Extract the (X, Y) coordinate from the center of the cell holding the provided text.  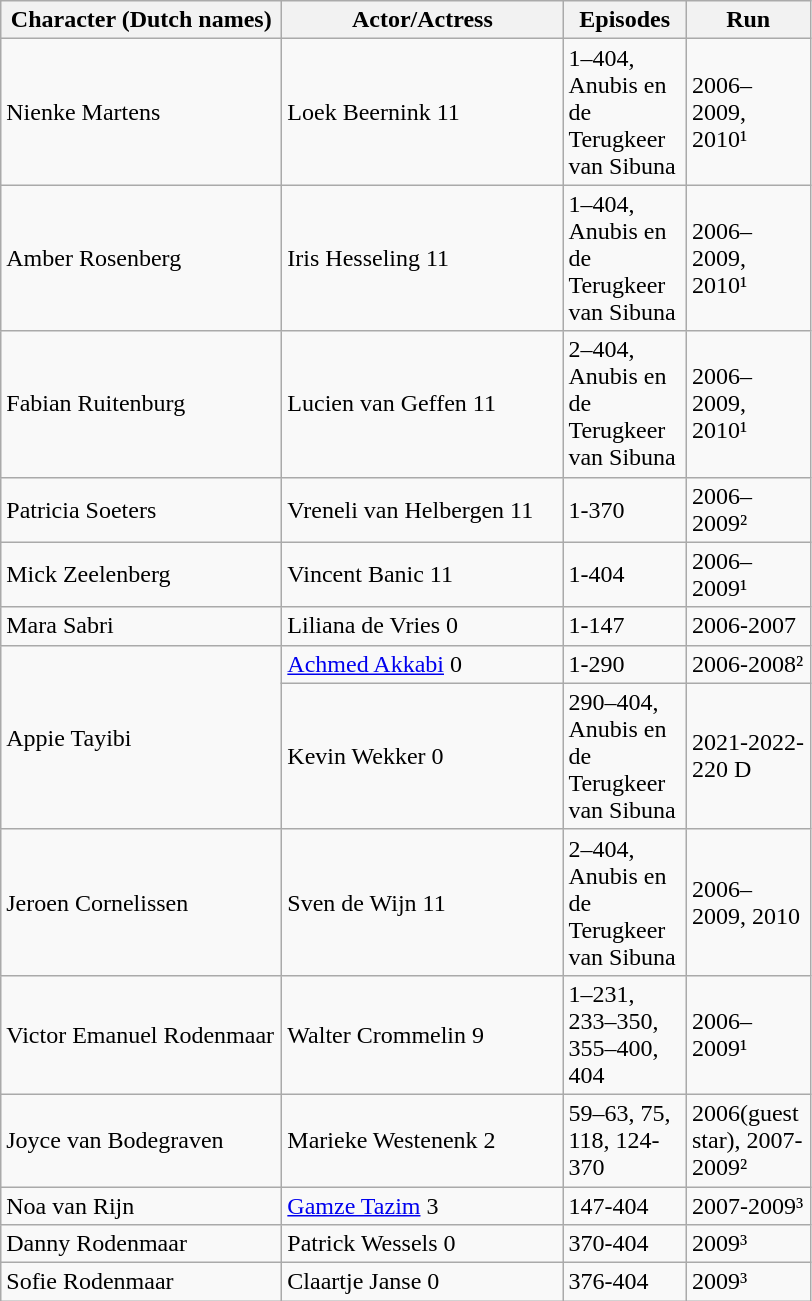
Sven de Wijn 11 (422, 902)
Claartje Janse 0 (422, 1282)
Patricia Soeters (142, 510)
Vincent Banic 11 (422, 574)
376-404 (625, 1282)
370-404 (625, 1244)
Achmed Akkabi 0 (422, 664)
2006-2008² (748, 664)
Episodes (625, 20)
2006(guest star), 2007-2009² (748, 1140)
Liliana de Vries 0 (422, 626)
2021-2022-220 D (748, 756)
Patrick Wessels 0 (422, 1244)
2006–2009² (748, 510)
Jeroen Cornelissen (142, 902)
Marieke Westenenk 2 (422, 1140)
Sofie Rodenmaar (142, 1282)
Walter Crommelin 9 (422, 1034)
Gamze Tazim 3 (422, 1205)
1–231, 233–350, 355–400, 404 (625, 1034)
2007-2009³ (748, 1205)
Mick Zeelenberg (142, 574)
1-147 (625, 626)
Loek Beernink 11 (422, 112)
Noa van Rijn (142, 1205)
Joyce van Bodegraven (142, 1140)
Actor/Actress (422, 20)
Kevin Wekker 0 (422, 756)
Nienke Martens (142, 112)
Vreneli van Helbergen 11 (422, 510)
1-290 (625, 664)
Amber Rosenberg (142, 258)
Victor Emanuel Rodenmaar (142, 1034)
1-404 (625, 574)
59–63, 75, 118, 124-370 (625, 1140)
1-370 (625, 510)
Run (748, 20)
Iris Hesseling 11 (422, 258)
2006–2009, 2010 (748, 902)
Mara Sabri (142, 626)
290–404, Anubis en de Terugkeer van Sibuna (625, 756)
147-404 (625, 1205)
Character (Dutch names) (142, 20)
Danny Rodenmaar (142, 1244)
Lucien van Geffen 11 (422, 404)
Fabian Ruitenburg (142, 404)
Appie Tayibi (142, 737)
2006-2007 (748, 626)
